Return the (x, y) coordinate for the center point of the cell that contains the specified text.  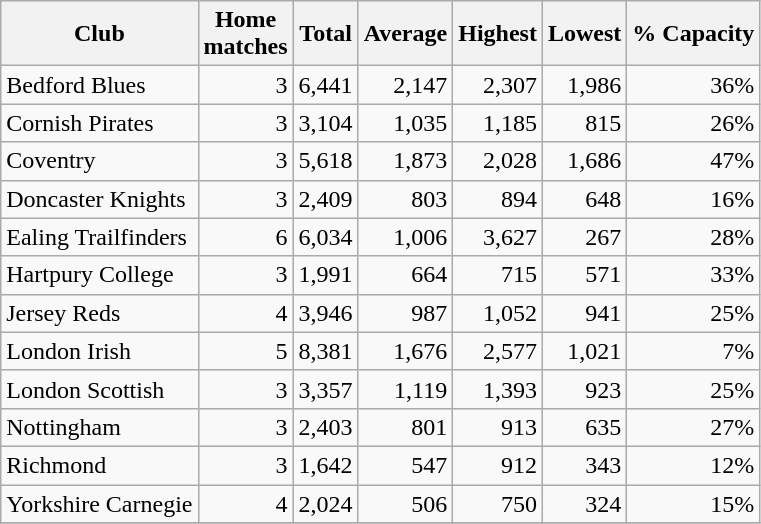
1,686 (584, 161)
26% (694, 123)
6,034 (326, 237)
Total (326, 34)
941 (584, 313)
1,642 (326, 465)
16% (694, 199)
324 (584, 503)
1,021 (584, 351)
Average (406, 34)
1,052 (498, 313)
6,441 (326, 85)
Coventry (100, 161)
Homematches (246, 34)
1,873 (406, 161)
2,147 (406, 85)
2,409 (326, 199)
664 (406, 275)
1,035 (406, 123)
Lowest (584, 34)
6 (246, 237)
Yorkshire Carnegie (100, 503)
3,104 (326, 123)
801 (406, 427)
267 (584, 237)
750 (498, 503)
1,006 (406, 237)
5 (246, 351)
2,577 (498, 351)
547 (406, 465)
15% (694, 503)
923 (584, 389)
2,307 (498, 85)
1,185 (498, 123)
47% (694, 161)
28% (694, 237)
815 (584, 123)
1,676 (406, 351)
1,986 (584, 85)
36% (694, 85)
3,627 (498, 237)
7% (694, 351)
Bedford Blues (100, 85)
Highest (498, 34)
London Scottish (100, 389)
Club (100, 34)
Richmond (100, 465)
1,119 (406, 389)
Nottingham (100, 427)
894 (498, 199)
Cornish Pirates (100, 123)
803 (406, 199)
2,028 (498, 161)
913 (498, 427)
3,946 (326, 313)
506 (406, 503)
8,381 (326, 351)
12% (694, 465)
Doncaster Knights (100, 199)
1,393 (498, 389)
715 (498, 275)
27% (694, 427)
343 (584, 465)
3,357 (326, 389)
571 (584, 275)
Hartpury College (100, 275)
1,991 (326, 275)
2,024 (326, 503)
% Capacity (694, 34)
33% (694, 275)
987 (406, 313)
Ealing Trailfinders (100, 237)
912 (498, 465)
648 (584, 199)
London Irish (100, 351)
2,403 (326, 427)
Jersey Reds (100, 313)
5,618 (326, 161)
635 (584, 427)
